Scan for the cell matching the given text and deliver its (x, y) coordinate at center. 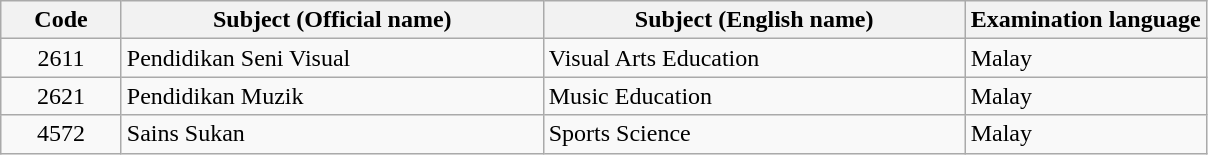
Subject (English name) (754, 20)
Visual Arts Education (754, 58)
Pendidikan Seni Visual (332, 58)
Subject (Official name) (332, 20)
4572 (62, 134)
2611 (62, 58)
2621 (62, 96)
Sports Science (754, 134)
Pendidikan Muzik (332, 96)
Code (62, 20)
Music Education (754, 96)
Examination language (1086, 20)
Sains Sukan (332, 134)
